Find where the given text appears and provide that cell's center as [x, y] coordinate. 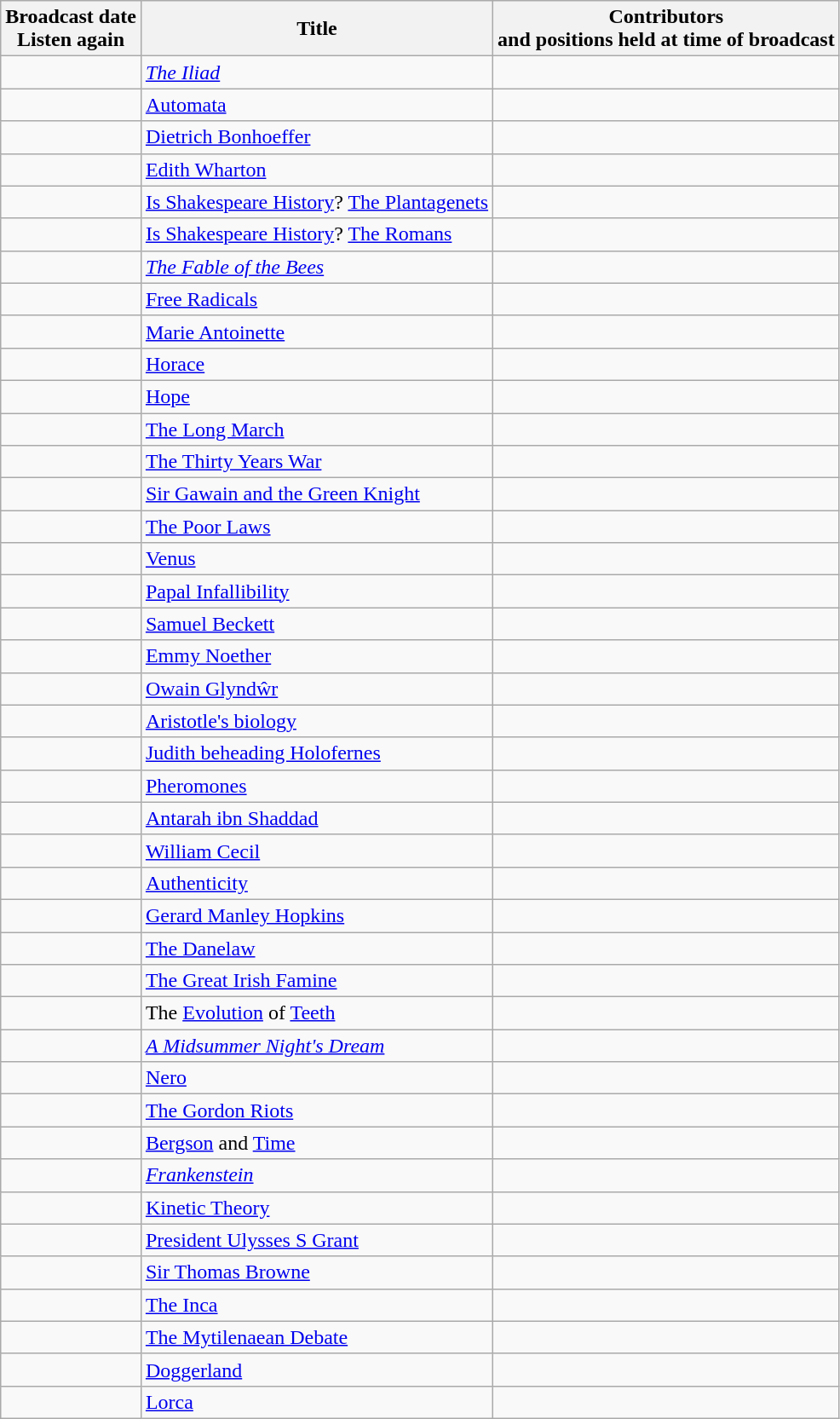
The Evolution of Teeth [317, 1013]
Automata [317, 105]
Hope [317, 396]
Authenticity [317, 883]
The Danelaw [317, 949]
Sir Gawain and the Green Knight [317, 494]
The Mytilenaean Debate [317, 1337]
Lorca [317, 1402]
The Inca [317, 1305]
Horace [317, 364]
Broadcast date Listen again [72, 29]
President Ulysses S Grant [317, 1240]
Marie Antoinette [317, 332]
Free Radicals [317, 299]
Antarah ibn Shaddad [317, 818]
Owain Glyndŵr [317, 689]
Samuel Beckett [317, 624]
A Midsummer Night's Dream [317, 1046]
The Gordon Riots [317, 1110]
Title [317, 29]
Is Shakespeare History? The Plantagenets [317, 202]
Venus [317, 559]
Kinetic Theory [317, 1208]
Dietrich Bonhoeffer [317, 137]
Doggerland [317, 1370]
Judith beheading Holofernes [317, 753]
The Poor Laws [317, 527]
The Great Irish Famine [317, 981]
Edith Wharton [317, 170]
Gerard Manley Hopkins [317, 915]
William Cecil [317, 851]
Emmy Noether [317, 656]
Aristotle's biology [317, 721]
Bergson and Time [317, 1143]
The Iliad [317, 72]
Sir Thomas Browne [317, 1272]
The Fable of the Bees [317, 267]
The Thirty Years War [317, 462]
The Long March [317, 429]
Papal Infallibility [317, 591]
Nero [317, 1078]
Pheromones [317, 786]
Contributors and positions held at time of broadcast [666, 29]
Is Shakespeare History? The Romans [317, 234]
Frankenstein [317, 1175]
